Identify which cell holds the provided text, then report its [x, y] central coordinate. 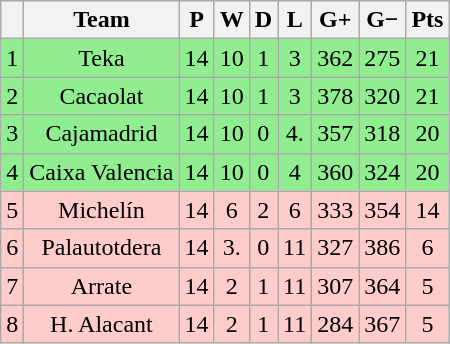
8 [12, 324]
324 [382, 172]
Teka [102, 58]
Cajamadrid [102, 134]
284 [336, 324]
378 [336, 96]
7 [12, 286]
Arrate [102, 286]
4. [295, 134]
Michelín [102, 210]
Team [102, 20]
386 [382, 248]
3. [232, 248]
318 [382, 134]
357 [336, 134]
Palautotdera [102, 248]
D [263, 20]
L [295, 20]
H. Alacant [102, 324]
Caixa Valencia [102, 172]
364 [382, 286]
367 [382, 324]
G− [382, 20]
275 [382, 58]
360 [336, 172]
320 [382, 96]
354 [382, 210]
W [232, 20]
362 [336, 58]
Pts [428, 20]
307 [336, 286]
333 [336, 210]
Cacaolat [102, 96]
P [196, 20]
G+ [336, 20]
327 [336, 248]
